For the text-containing cell, return its midpoint in [X, Y] coordinate format. 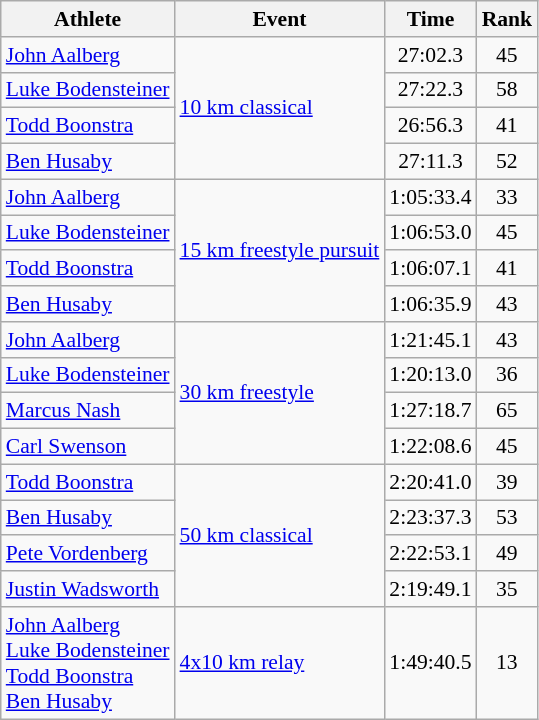
1:06:53.0 [430, 233]
1:49:40.5 [430, 663]
58 [508, 90]
Carl Swenson [88, 447]
1:20:13.0 [430, 375]
2:22:53.1 [430, 554]
1:05:33.4 [430, 197]
33 [508, 197]
2:23:37.3 [430, 518]
35 [508, 589]
52 [508, 162]
50 km classical [280, 535]
27:02.3 [430, 55]
2:20:41.0 [430, 482]
John AalbergLuke BodensteinerTodd BoonstraBen Husaby [88, 663]
36 [508, 375]
1:06:07.1 [430, 269]
30 km freestyle [280, 393]
Marcus Nash [88, 411]
10 km classical [280, 108]
27:11.3 [430, 162]
27:22.3 [430, 90]
13 [508, 663]
39 [508, 482]
Athlete [88, 19]
53 [508, 518]
65 [508, 411]
1:21:45.1 [430, 340]
26:56.3 [430, 126]
Event [280, 19]
Rank [508, 19]
Time [430, 19]
1:22:08.6 [430, 447]
15 km freestyle pursuit [280, 250]
1:27:18.7 [430, 411]
Pete Vordenberg [88, 554]
1:06:35.9 [430, 304]
Justin Wadsworth [88, 589]
49 [508, 554]
2:19:49.1 [430, 589]
4x10 km relay [280, 663]
